Output the (x, y) coordinate of the center of the cell containing the given text.  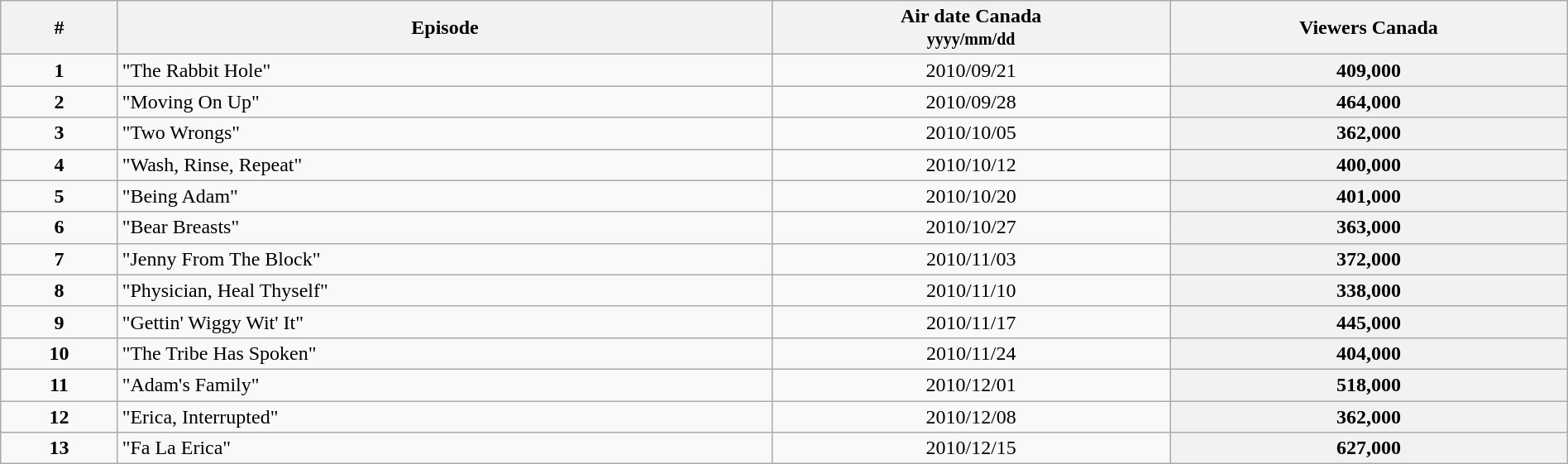
5 (60, 196)
518,000 (1368, 385)
2010/12/15 (971, 448)
"Bear Breasts" (445, 227)
2010/12/01 (971, 385)
627,000 (1368, 448)
Air date Canadayyyy/mm/dd (971, 28)
# (60, 28)
10 (60, 353)
"Erica, Interrupted" (445, 416)
338,000 (1368, 290)
8 (60, 290)
409,000 (1368, 70)
11 (60, 385)
2010/11/17 (971, 322)
4 (60, 165)
6 (60, 227)
464,000 (1368, 102)
363,000 (1368, 227)
"Wash, Rinse, Repeat" (445, 165)
2010/11/10 (971, 290)
"Adam's Family" (445, 385)
404,000 (1368, 353)
2 (60, 102)
372,000 (1368, 259)
2010/10/20 (971, 196)
2010/09/28 (971, 102)
"The Rabbit Hole" (445, 70)
3 (60, 133)
2010/09/21 (971, 70)
2010/10/12 (971, 165)
13 (60, 448)
400,000 (1368, 165)
"Gettin' Wiggy Wit' It" (445, 322)
2010/11/03 (971, 259)
9 (60, 322)
"Moving On Up" (445, 102)
1 (60, 70)
445,000 (1368, 322)
2010/12/08 (971, 416)
"Fa La Erica" (445, 448)
"Jenny From The Block" (445, 259)
2010/10/05 (971, 133)
"Being Adam" (445, 196)
401,000 (1368, 196)
Episode (445, 28)
"The Tribe Has Spoken" (445, 353)
12 (60, 416)
2010/10/27 (971, 227)
"Two Wrongs" (445, 133)
2010/11/24 (971, 353)
Viewers Canada (1368, 28)
7 (60, 259)
"Physician, Heal Thyself" (445, 290)
